Provide the [x, y] coordinate of the cell's center where the given text is located.  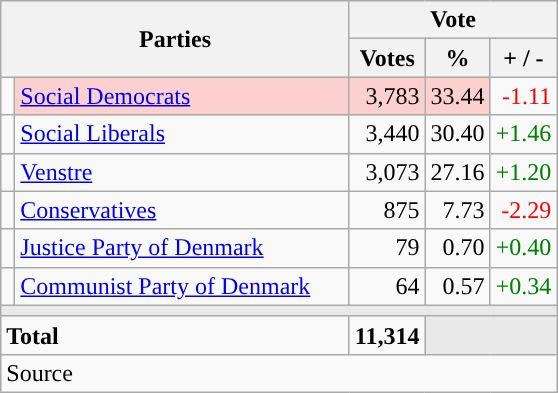
% [458, 58]
+1.46 [524, 134]
27.16 [458, 172]
0.70 [458, 248]
33.44 [458, 96]
Social Democrats [182, 96]
Vote [452, 20]
+ / - [524, 58]
7.73 [458, 210]
Communist Party of Denmark [182, 286]
Justice Party of Denmark [182, 248]
+0.34 [524, 286]
Conservatives [182, 210]
3,440 [387, 134]
Venstre [182, 172]
+0.40 [524, 248]
Source [279, 373]
Total [176, 335]
Parties [176, 39]
11,314 [387, 335]
-2.29 [524, 210]
79 [387, 248]
Social Liberals [182, 134]
30.40 [458, 134]
875 [387, 210]
64 [387, 286]
+1.20 [524, 172]
0.57 [458, 286]
-1.11 [524, 96]
3,073 [387, 172]
Votes [387, 58]
3,783 [387, 96]
